Provide the [x, y] coordinate of the cell's center where the given text is located.  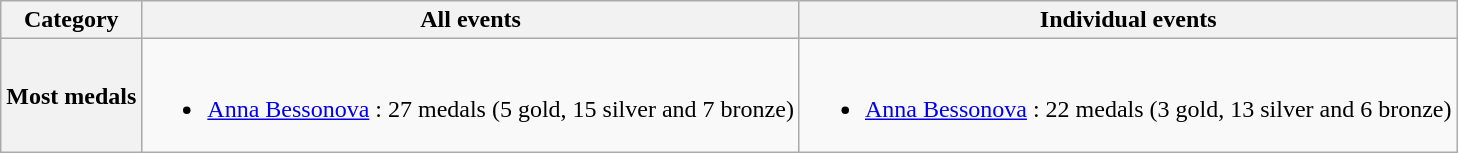
Anna Bessonova : 22 medals (3 gold, 13 silver and 6 bronze) [1128, 96]
All events [471, 20]
Anna Bessonova : 27 medals (5 gold, 15 silver and 7 bronze) [471, 96]
Individual events [1128, 20]
Category [72, 20]
Most medals [72, 96]
